Provide the (x, y) coordinate of the cell's center where the given text is located.  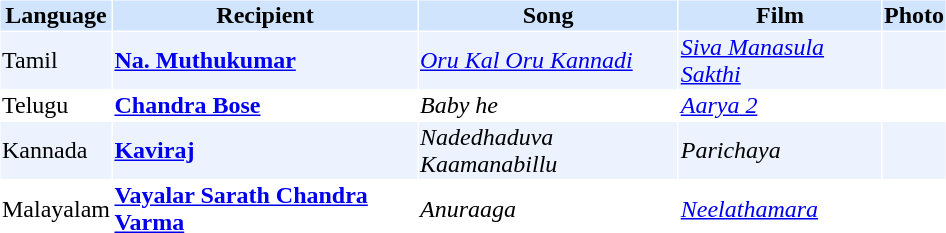
Chandra Bose (265, 105)
Tamil (56, 60)
Telugu (56, 105)
Siva Manasula Sakthi (780, 60)
Baby he (548, 105)
Song (548, 15)
Na. Muthukumar (265, 60)
Aarya 2 (780, 105)
Language (56, 15)
Parichaya (780, 150)
Kaviraj (265, 150)
Film (780, 15)
Oru Kal Oru Kannadi (548, 60)
Recipient (265, 15)
Photo (914, 15)
Nadedhaduva Kaamanabillu (548, 150)
Kannada (56, 150)
